Return (X, Y) of the center of cell containing provided text 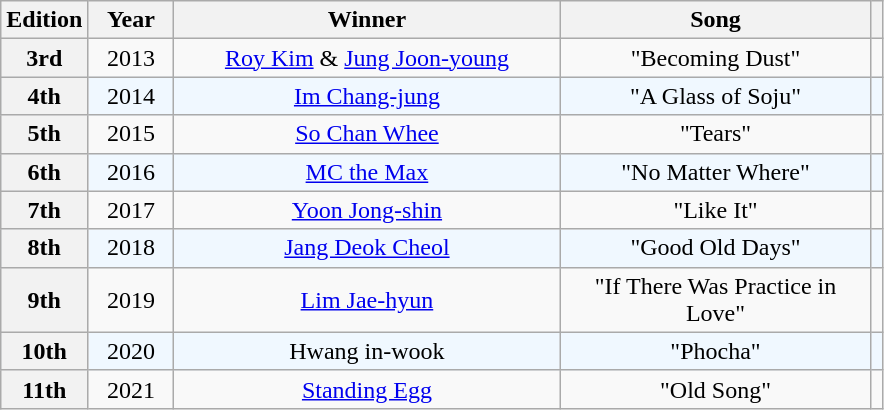
Standing Egg (367, 389)
"Tears" (716, 134)
"If There Was Practice in Love" (716, 300)
Winner (367, 20)
2019 (131, 300)
"Becoming Dust" (716, 58)
"Good Old Days" (716, 248)
Jang Deok Cheol (367, 248)
5th (44, 134)
6th (44, 172)
Edition (44, 20)
Year (131, 20)
Hwang in-wook (367, 351)
3rd (44, 58)
Yoon Jong-shin (367, 210)
2013 (131, 58)
2017 (131, 210)
2018 (131, 248)
2020 (131, 351)
"No Matter Where" (716, 172)
7th (44, 210)
Song (716, 20)
2021 (131, 389)
4th (44, 96)
"Old Song" (716, 389)
So Chan Whee (367, 134)
"Like It" (716, 210)
9th (44, 300)
Lim Jae-hyun (367, 300)
8th (44, 248)
Roy Kim & Jung Joon-young (367, 58)
MC the Max (367, 172)
"A Glass of Soju" (716, 96)
Im Chang-jung (367, 96)
2015 (131, 134)
2016 (131, 172)
2014 (131, 96)
10th (44, 351)
"Phocha" (716, 351)
11th (44, 389)
